Extract the [X, Y] coordinate from the center of the cell holding the provided text.  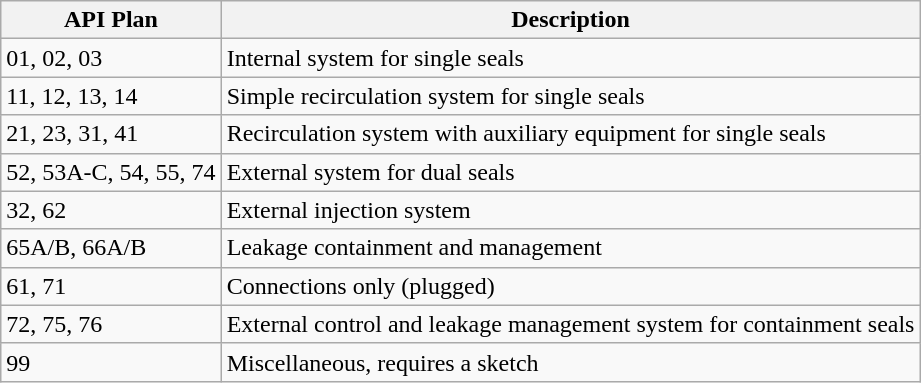
65A/B, 66A/B [111, 248]
Miscellaneous, requires a sketch [570, 362]
32, 62 [111, 210]
72, 75, 76 [111, 324]
Internal system for single seals [570, 58]
Connections only (plugged) [570, 286]
External injection system [570, 210]
99 [111, 362]
External control and leakage management system for containment seals [570, 324]
Description [570, 20]
52, 53A-C, 54, 55, 74 [111, 172]
21, 23, 31, 41 [111, 134]
External system for dual seals [570, 172]
Simple recirculation system for single seals [570, 96]
11, 12, 13, 14 [111, 96]
Leakage containment and management [570, 248]
01, 02, 03 [111, 58]
Recirculation system with auxiliary equipment for single seals [570, 134]
API Plan [111, 20]
61, 71 [111, 286]
